Locate the cell with the specified text and output its [x, y] center coordinate. 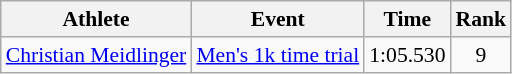
1:05.530 [407, 55]
Event [278, 19]
Athlete [96, 19]
Time [407, 19]
Rank [482, 19]
9 [482, 55]
Christian Meidlinger [96, 55]
Men's 1k time trial [278, 55]
